Find where the given text appears and provide that cell's center as (X, Y) coordinate. 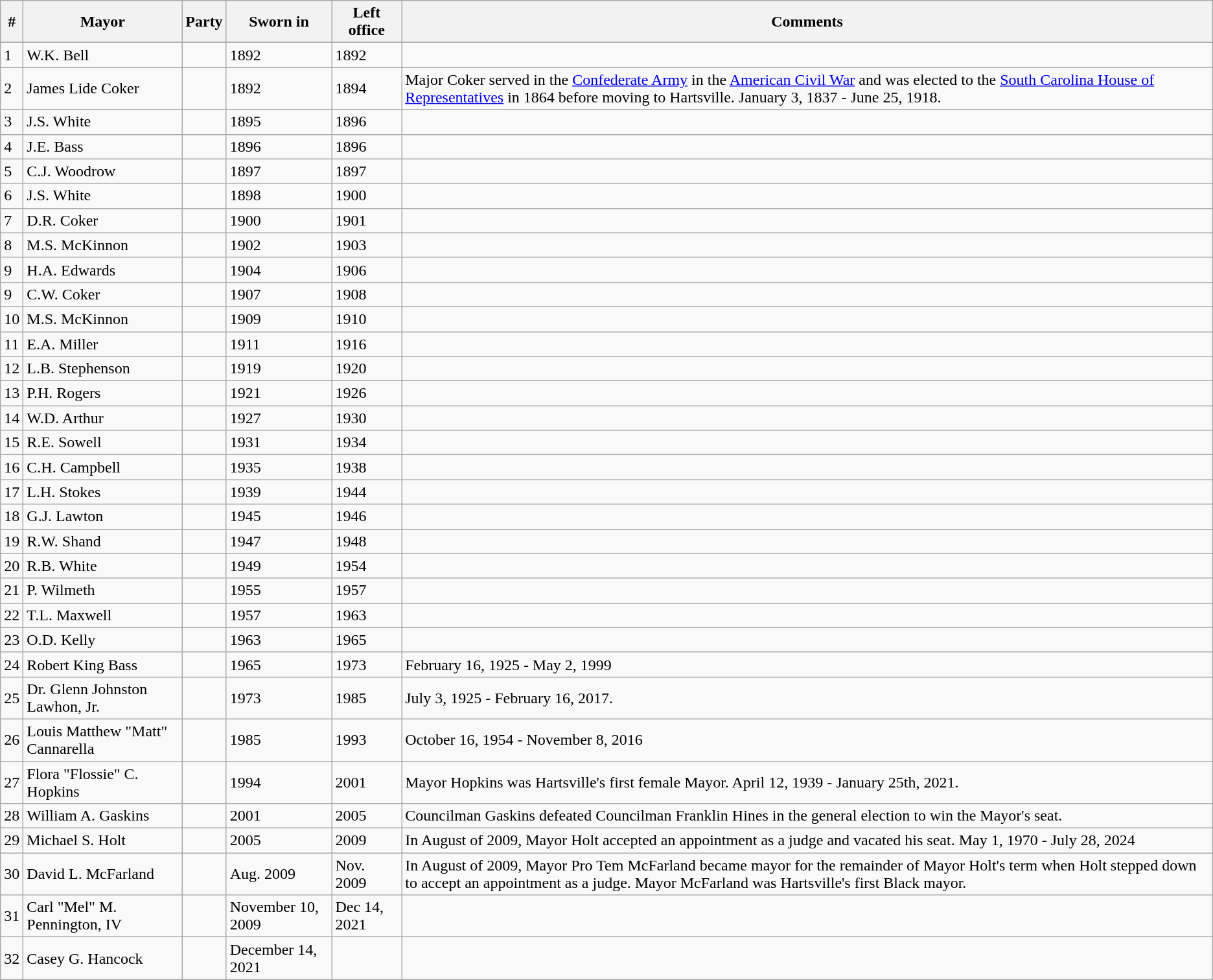
1931 (279, 443)
10 (12, 319)
Sworn in (279, 22)
1908 (367, 294)
James Lide Coker (102, 88)
P.H. Rogers (102, 393)
Dr. Glenn Johnston Lawhon, Jr. (102, 697)
L.B. Stephenson (102, 369)
C.H. Campbell (102, 467)
5 (12, 171)
Mayor Hopkins was Hartsville's first female Mayor. April 12, 1939 - January 25th, 2021. (807, 782)
Left office (367, 22)
1944 (367, 492)
16 (12, 467)
1920 (367, 369)
28 (12, 816)
1927 (279, 418)
1904 (279, 270)
William A. Gaskins (102, 816)
1934 (367, 443)
7 (12, 220)
21 (12, 590)
1938 (367, 467)
Party (204, 22)
24 (12, 664)
1916 (367, 344)
R.W. Shand (102, 541)
1947 (279, 541)
G.J. Lawton (102, 517)
2009 (367, 841)
1949 (279, 566)
July 3, 1925 - February 16, 2017. (807, 697)
3 (12, 122)
1935 (279, 467)
1902 (279, 245)
4 (12, 146)
December 14, 2021 (279, 958)
C.J. Woodrow (102, 171)
31 (12, 916)
Robert King Bass (102, 664)
Mayor (102, 22)
1994 (279, 782)
1930 (367, 418)
H.A. Edwards (102, 270)
17 (12, 492)
Nov. 2009 (367, 874)
November 10, 2009 (279, 916)
Michael S. Holt (102, 841)
20 (12, 566)
11 (12, 344)
1910 (367, 319)
32 (12, 958)
J.E. Bass (102, 146)
1921 (279, 393)
1894 (367, 88)
1898 (279, 196)
26 (12, 740)
12 (12, 369)
Flora "Flossie" C. Hopkins (102, 782)
8 (12, 245)
February 16, 1925 - May 2, 1999 (807, 664)
29 (12, 841)
1895 (279, 122)
27 (12, 782)
1909 (279, 319)
1926 (367, 393)
L.H. Stokes (102, 492)
1903 (367, 245)
T.L. Maxwell (102, 615)
Casey G. Hancock (102, 958)
1948 (367, 541)
Louis Matthew "Matt" Cannarella (102, 740)
Dec 14, 2021 (367, 916)
1906 (367, 270)
1945 (279, 517)
C.W. Coker (102, 294)
15 (12, 443)
Comments (807, 22)
Carl "Mel" M. Pennington, IV (102, 916)
1 (12, 55)
23 (12, 640)
1954 (367, 566)
1993 (367, 740)
18 (12, 517)
O.D. Kelly (102, 640)
1919 (279, 369)
In August of 2009, Mayor Holt accepted an appointment as a judge and vacated his seat. May 1, 1970 - July 28, 2024 (807, 841)
6 (12, 196)
19 (12, 541)
W.K. Bell (102, 55)
W.D. Arthur (102, 418)
D.R. Coker (102, 220)
1907 (279, 294)
R.E. Sowell (102, 443)
David L. McFarland (102, 874)
1955 (279, 590)
1911 (279, 344)
1946 (367, 517)
2 (12, 88)
E.A. Miller (102, 344)
Councilman Gaskins defeated Councilman Franklin Hines in the general election to win the Mayor's seat. (807, 816)
1939 (279, 492)
22 (12, 615)
October 16, 1954 - November 8, 2016 (807, 740)
Aug. 2009 (279, 874)
R.B. White (102, 566)
1901 (367, 220)
14 (12, 418)
25 (12, 697)
# (12, 22)
P. Wilmeth (102, 590)
13 (12, 393)
30 (12, 874)
